Extract the (X, Y) coordinate from the center of the cell holding the provided text.  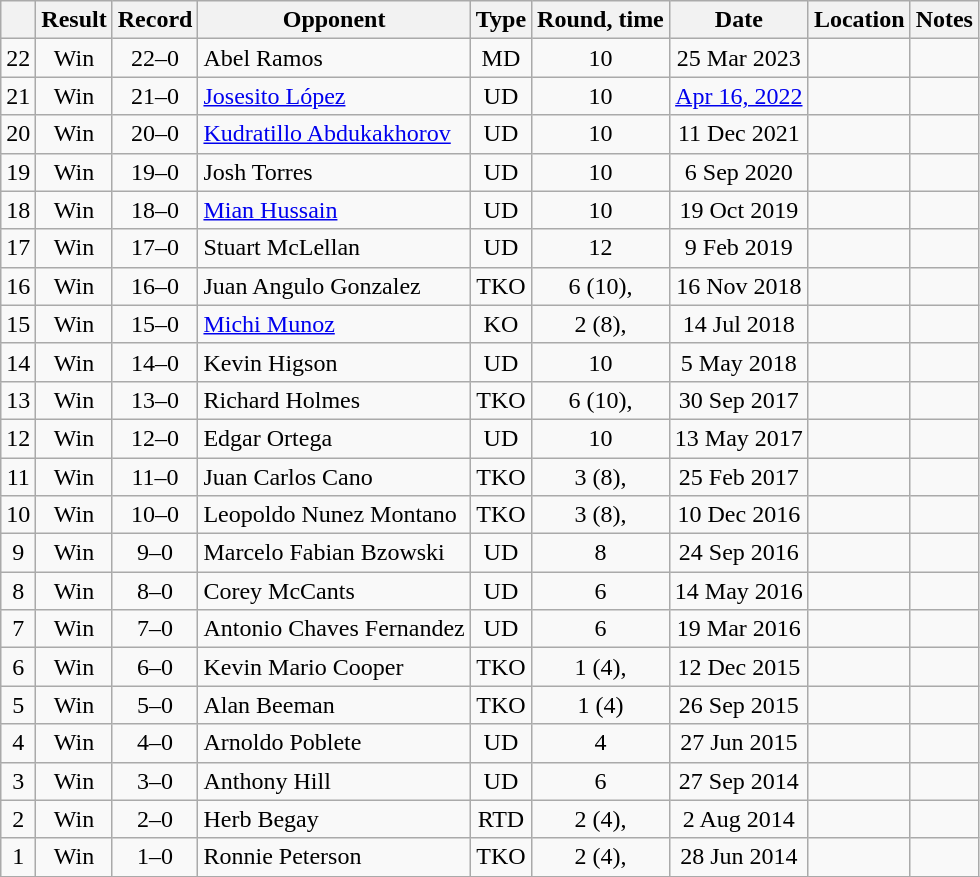
Round, time (601, 20)
Leopoldo Nunez Montano (334, 515)
18 (18, 210)
16–0 (155, 286)
14–0 (155, 362)
Richard Holmes (334, 400)
13–0 (155, 400)
Marcelo Fabian Bzowski (334, 553)
2 Aug 2014 (738, 819)
Ronnie Peterson (334, 857)
19 Oct 2019 (738, 210)
6–0 (155, 667)
22 (18, 58)
12 Dec 2015 (738, 667)
19 (18, 172)
Date (738, 20)
19 Mar 2016 (738, 629)
Notes (944, 20)
Mian Hussain (334, 210)
27 Sep 2014 (738, 781)
11 (18, 477)
Stuart McLellan (334, 248)
KO (500, 324)
7–0 (155, 629)
22–0 (155, 58)
12–0 (155, 438)
RTD (500, 819)
Josh Torres (334, 172)
26 Sep 2015 (738, 705)
Alan Beeman (334, 705)
15–0 (155, 324)
20 (18, 134)
19–0 (155, 172)
Opponent (334, 20)
6 Sep 2020 (738, 172)
Location (859, 20)
Herb Begay (334, 819)
20–0 (155, 134)
Corey McCants (334, 591)
Anthony Hill (334, 781)
13 May 2017 (738, 438)
16 (18, 286)
28 Jun 2014 (738, 857)
Kudratillo Abdukakhorov (334, 134)
9–0 (155, 553)
Juan Carlos Cano (334, 477)
5–0 (155, 705)
5 (18, 705)
11 Dec 2021 (738, 134)
30 Sep 2017 (738, 400)
25 Mar 2023 (738, 58)
Record (155, 20)
Arnoldo Poblete (334, 743)
3–0 (155, 781)
18–0 (155, 210)
9 Feb 2019 (738, 248)
Antonio Chaves Fernandez (334, 629)
Josesito López (334, 96)
11–0 (155, 477)
Michi Munoz (334, 324)
2 (18, 819)
Kevin Higson (334, 362)
4–0 (155, 743)
21 (18, 96)
7 (18, 629)
17–0 (155, 248)
Juan Angulo Gonzalez (334, 286)
Result (74, 20)
2 (8), (601, 324)
25 Feb 2017 (738, 477)
1–0 (155, 857)
8–0 (155, 591)
Kevin Mario Cooper (334, 667)
17 (18, 248)
14 May 2016 (738, 591)
Abel Ramos (334, 58)
14 (18, 362)
10 Dec 2016 (738, 515)
MD (500, 58)
1 (18, 857)
21–0 (155, 96)
Apr 16, 2022 (738, 96)
1 (4), (601, 667)
10–0 (155, 515)
14 Jul 2018 (738, 324)
5 May 2018 (738, 362)
27 Jun 2015 (738, 743)
16 Nov 2018 (738, 286)
3 (18, 781)
1 (4) (601, 705)
Type (500, 20)
24 Sep 2016 (738, 553)
Edgar Ortega (334, 438)
2–0 (155, 819)
15 (18, 324)
9 (18, 553)
13 (18, 400)
